Capture the cell that displays the provided text and extract its [X, Y] central coordinate. 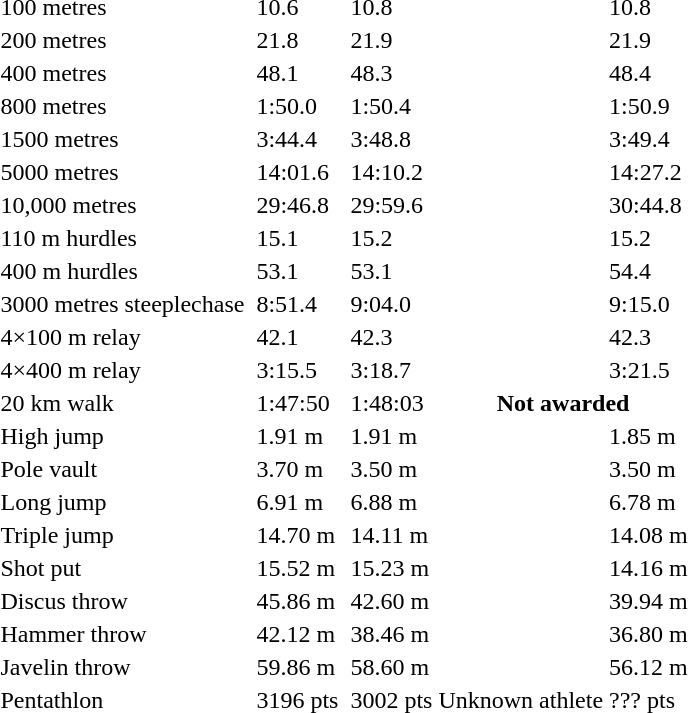
58.60 m [392, 667]
15.1 [298, 238]
1:50.4 [392, 106]
8:51.4 [298, 304]
21.9 [392, 40]
9:04.0 [392, 304]
42.12 m [298, 634]
14:01.6 [298, 172]
1:47:50 [298, 403]
14.70 m [298, 535]
15.23 m [392, 568]
3:15.5 [298, 370]
1:50.0 [298, 106]
14.11 m [392, 535]
42.3 [392, 337]
59.86 m [298, 667]
15.52 m [298, 568]
3:48.8 [392, 139]
15.2 [392, 238]
42.60 m [392, 601]
14:10.2 [392, 172]
3.70 m [298, 469]
3.50 m [392, 469]
45.86 m [298, 601]
29:46.8 [298, 205]
42.1 [298, 337]
48.1 [298, 73]
38.46 m [392, 634]
3:18.7 [392, 370]
6.91 m [298, 502]
3:44.4 [298, 139]
21.8 [298, 40]
29:59.6 [392, 205]
1:48:03 [392, 403]
6.88 m [392, 502]
48.3 [392, 73]
